For the text-containing cell, return its midpoint in [X, Y] coordinate format. 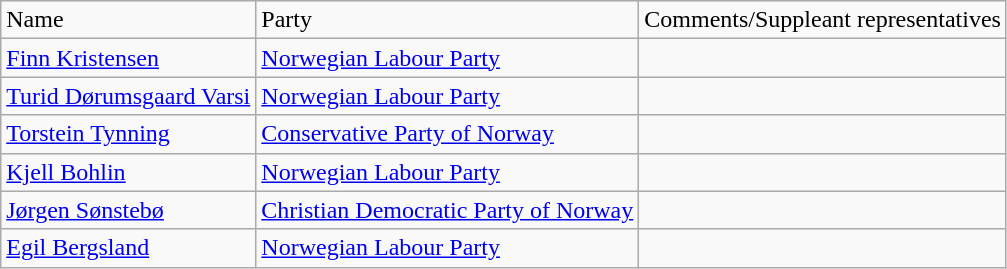
Torstein Tynning [128, 134]
Party [448, 20]
Christian Democratic Party of Norway [448, 210]
Kjell Bohlin [128, 172]
Egil Bergsland [128, 248]
Conservative Party of Norway [448, 134]
Finn Kristensen [128, 58]
Name [128, 20]
Turid Dørumsgaard Varsi [128, 96]
Comments/Suppleant representatives [823, 20]
Jørgen Sønstebø [128, 210]
